Provide the (x, y) coordinate of the cell's center where the given text is located.  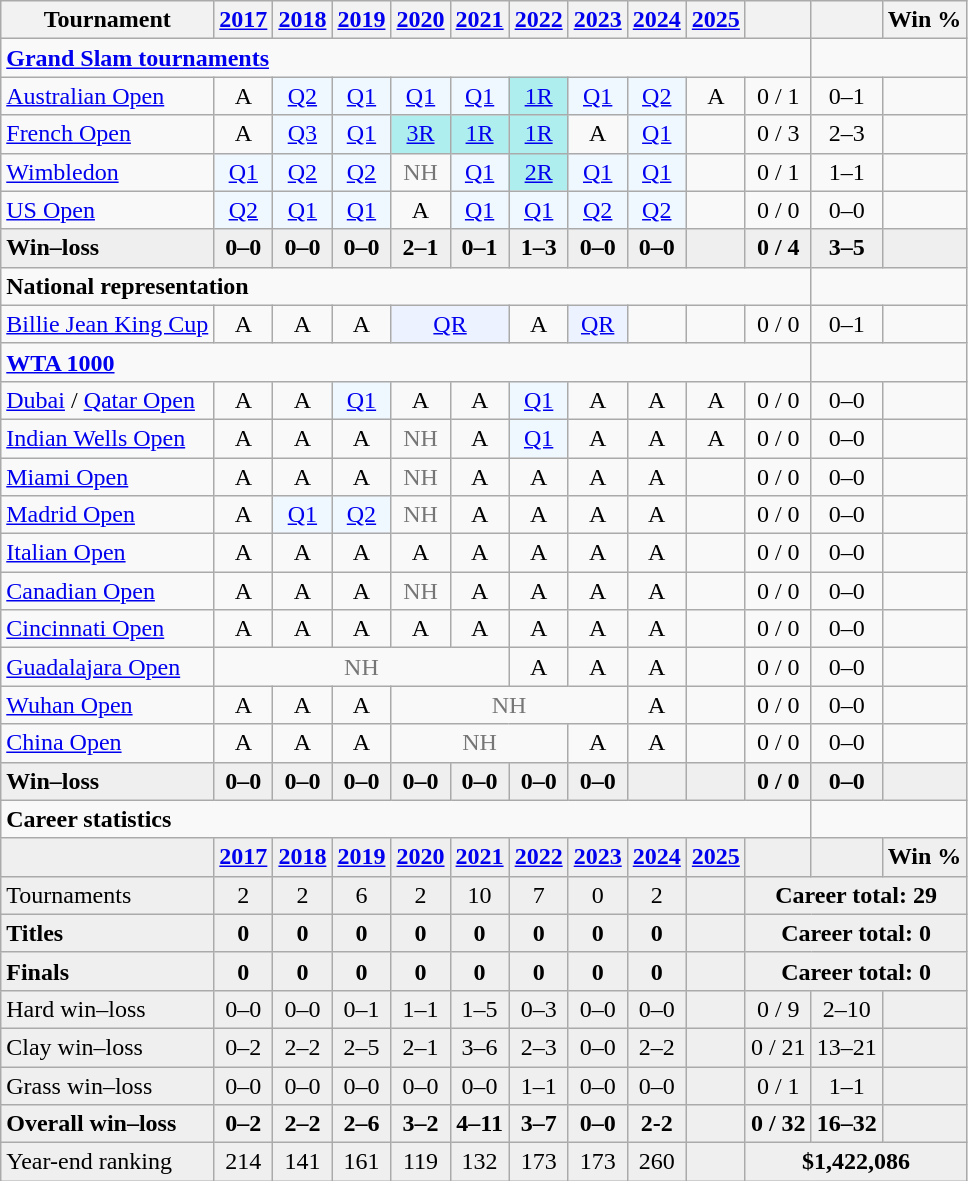
Madrid Open (108, 515)
3R (420, 134)
1–3 (538, 248)
3–5 (846, 248)
0 / 32 (778, 1124)
119 (420, 1162)
Italian Open (108, 553)
Wuhan Open (108, 705)
Tournaments (108, 895)
Grand Slam tournaments (406, 58)
2–5 (362, 1047)
2R (538, 172)
Career total: 29 (856, 895)
Year-end ranking (108, 1162)
0–3 (538, 1009)
Canadian Open (108, 591)
Career statistics (406, 819)
0 / 3 (778, 134)
National representation (406, 286)
161 (362, 1162)
0 / 4 (778, 248)
2–10 (846, 1009)
Billie Jean King Cup (108, 324)
10 (480, 895)
2-2 (656, 1124)
Dubai / Qatar Open (108, 400)
7 (538, 895)
Grass win–loss (108, 1085)
0 / 9 (778, 1009)
China Open (108, 743)
3–6 (480, 1047)
1–5 (480, 1009)
141 (302, 1162)
260 (656, 1162)
WTA 1000 (406, 362)
Overall win–loss (108, 1124)
Guadalajara Open (108, 667)
Clay win–loss (108, 1047)
Australian Open (108, 96)
Wimbledon (108, 172)
Finals (108, 971)
3–7 (538, 1124)
Q3 (302, 134)
Miami Open (108, 477)
US Open (108, 210)
132 (480, 1162)
Cincinnati Open (108, 629)
$1,422,086 (856, 1162)
Hard win–loss (108, 1009)
2–6 (362, 1124)
13–21 (846, 1047)
Indian Wells Open (108, 438)
Titles (108, 933)
6 (362, 895)
French Open (108, 134)
3–2 (420, 1124)
4–11 (480, 1124)
16–32 (846, 1124)
0 / 21 (778, 1047)
214 (244, 1162)
Tournament (108, 20)
